Provide the (x, y) coordinate of the cell's center where the given text is located.  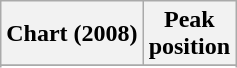
Peak position (189, 34)
Chart (2008) (72, 34)
